Locate the cell with the specified text and output its [x, y] center coordinate. 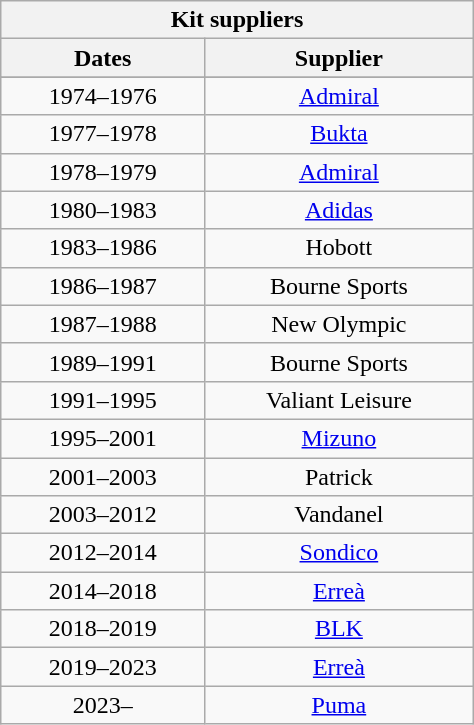
1980–1983 [103, 210]
Vandanel [340, 515]
Mizuno [340, 438]
2018–2019 [103, 629]
1995–2001 [103, 438]
Supplier [340, 58]
Hobott [340, 248]
1987–1988 [103, 324]
Kit suppliers [237, 20]
BLK [340, 629]
1991–1995 [103, 400]
Valiant Leisure [340, 400]
1978–1979 [103, 172]
2012–2014 [103, 553]
Patrick [340, 477]
1983–1986 [103, 248]
2019–2023 [103, 667]
1986–1987 [103, 286]
Bukta [340, 134]
Dates [103, 58]
1974–1976 [103, 96]
2003–2012 [103, 515]
Adidas [340, 210]
2001–2003 [103, 477]
New Olympic [340, 324]
Puma [340, 705]
Sondico [340, 553]
1989–1991 [103, 362]
2023– [103, 705]
2014–2018 [103, 591]
1977–1978 [103, 134]
